Scan for the cell matching the given text and deliver its (X, Y) coordinate at center. 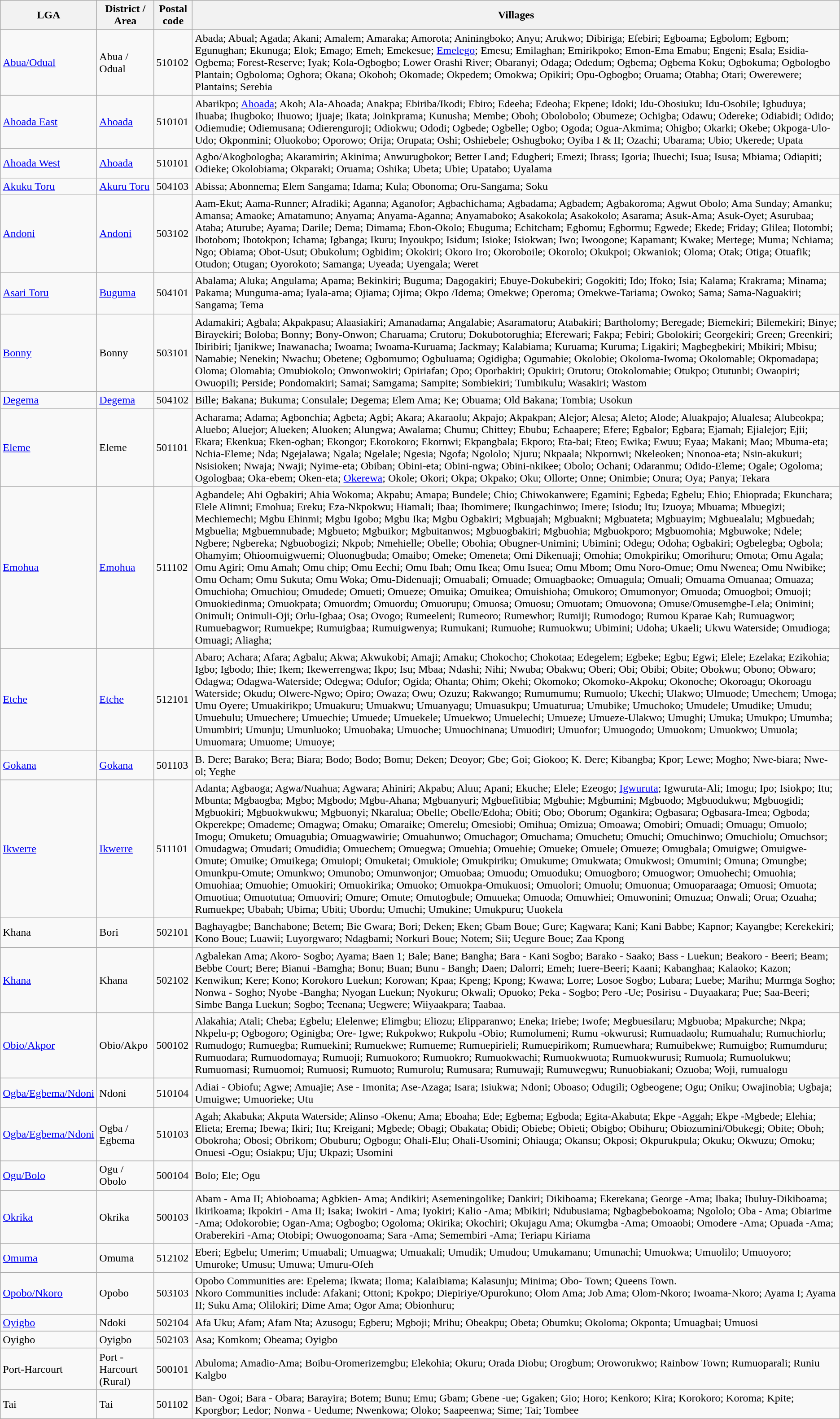
501101 (173, 447)
LGA (48, 15)
Ogu/Bolo (48, 1176)
Afa Uku; Afam; Afam Nta; Azusogu; Egberu; Mgboji; Mrihu; Obeakpu; Obeta; Obumku; Okoloma; Okponta; Umuagbai; Umuosi (516, 1323)
Akuru Toru (126, 186)
Ogba / Egbema (126, 1134)
Ahoada West (48, 163)
Abua / Odual (126, 62)
500102 (173, 1046)
Asari Toru (48, 293)
Asa; Komkom; Obeama; Oyigbo (516, 1340)
Bolo; Ele; Ogu (516, 1176)
Port-Harcourt (48, 1369)
Ahoada East (48, 122)
511101 (173, 849)
503103 (173, 1293)
Obio/Akpo (126, 1046)
Buguma (126, 293)
Ogu / Obolo (126, 1176)
502103 (173, 1340)
Port -Harcourt (Rural) (126, 1369)
Bille; Bakana; Bukuma; Consulale; Degema; Elem Ama; Ke; Obuama; Old Bakana; Tombia; Usokun (516, 400)
502101 (173, 933)
Ndoki (126, 1323)
504103 (173, 186)
Villages (516, 15)
Abua/Odual (48, 62)
510102 (173, 62)
501102 (173, 1404)
503101 (173, 353)
504101 (173, 293)
502102 (173, 980)
501103 (173, 765)
503102 (173, 233)
District / Area (126, 15)
Obio/Akpor (48, 1046)
Postal code (173, 15)
B. Dere; Barako; Bera; Biara; Bodo; Bodo; Bomu; Deken; Deoyor; Gbe; Goi; Giokoo; K. Dere; Kibangba; Kpor; Lewe; Mogho; Nwe-biara; Nwe-ol; Yeghe (516, 765)
500103 (173, 1217)
510104 (173, 1093)
500101 (173, 1369)
Akuku Toru (48, 186)
510103 (173, 1134)
Abuloma; Amadio-Ama; Boibu-Oromerizemgbu; Elekohia; Okuru; Orada Diobu; Orogbum; Oroworukwo; Rainbow Town; Rumuoparali; Runiu Kalgbo (516, 1369)
Bori (126, 933)
511102 (173, 567)
Opobo/Nkoro (48, 1293)
Opobo (126, 1293)
Ndoni (126, 1093)
500104 (173, 1176)
Abissa; Abonnema; Elem Sangama; Idama; Kula; Obonoma; Oru-Sangama; Soku (516, 186)
512102 (173, 1258)
504102 (173, 400)
502104 (173, 1323)
512101 (173, 699)
